Return the [X, Y] coordinate for the center point of the cell that contains the specified text.  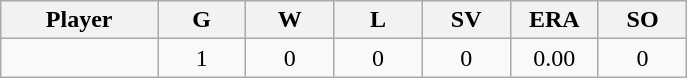
W [290, 20]
1 [202, 58]
SO [642, 20]
0.00 [554, 58]
SV [466, 20]
ERA [554, 20]
L [378, 20]
Player [80, 20]
G [202, 20]
